Pinpoint the cell where the given text exists, returning its [x, y] midpoint coordinate. 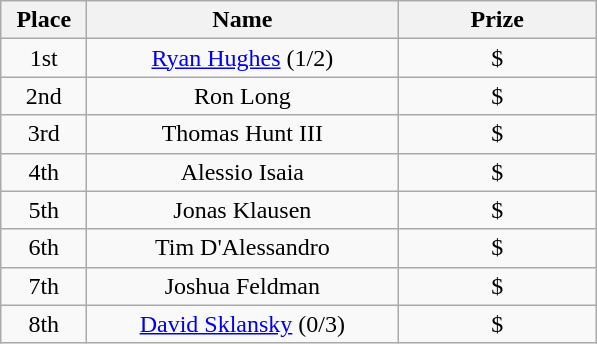
Ryan Hughes (1/2) [242, 58]
6th [44, 248]
4th [44, 172]
7th [44, 286]
1st [44, 58]
Ron Long [242, 96]
Name [242, 20]
Jonas Klausen [242, 210]
Tim D'Alessandro [242, 248]
Thomas Hunt III [242, 134]
David Sklansky (0/3) [242, 324]
Alessio Isaia [242, 172]
Joshua Feldman [242, 286]
5th [44, 210]
Place [44, 20]
Prize [498, 20]
2nd [44, 96]
3rd [44, 134]
8th [44, 324]
